Pinpoint the cell where the given text exists, returning its [x, y] midpoint coordinate. 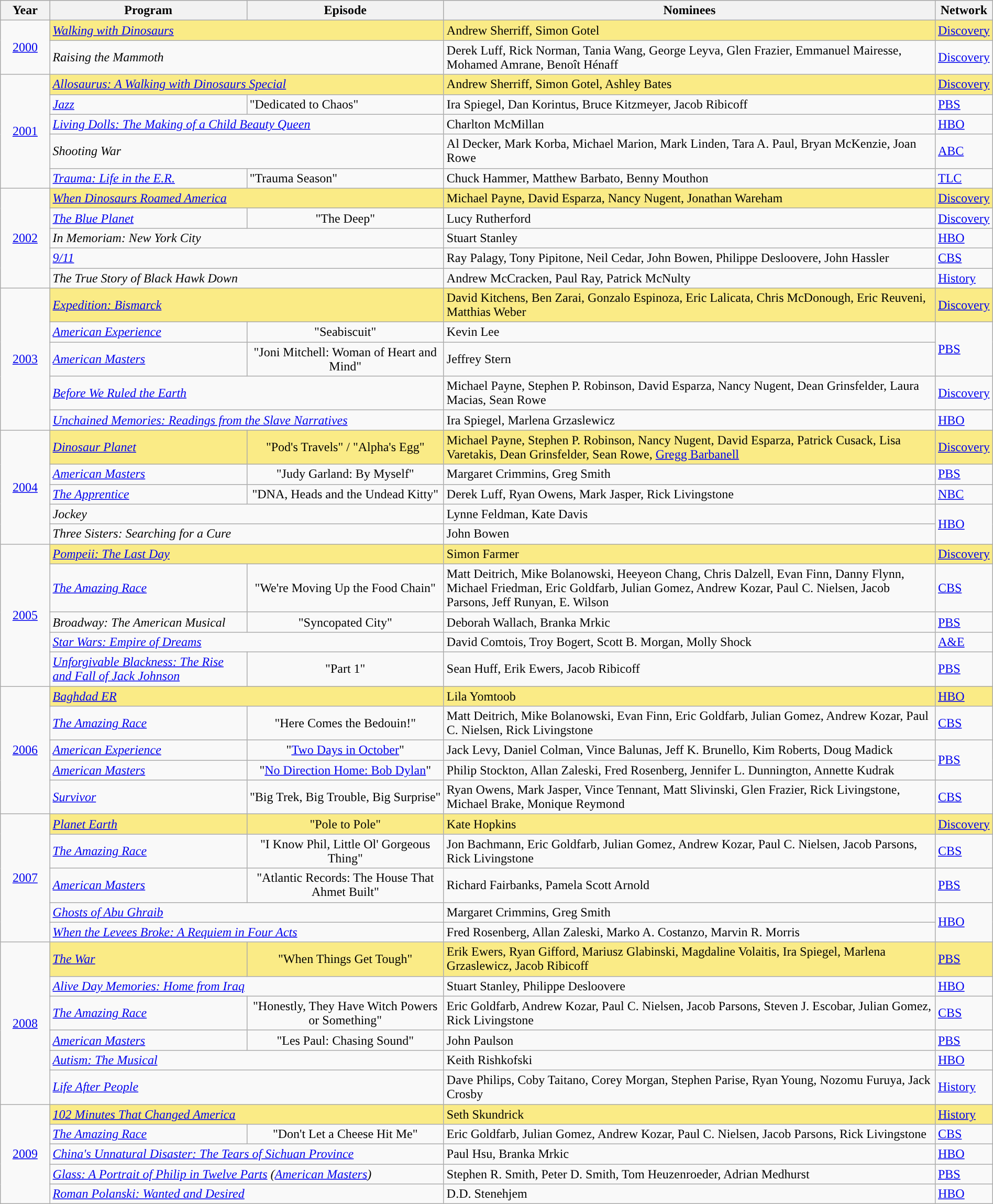
Nominees [689, 10]
Life After People [247, 1087]
Shooting War [247, 151]
Trauma: Life in the E.R. [148, 178]
Stuart Stanley, Philippe Desloovere [689, 986]
2009 [25, 1154]
"Dedicated to Chaos" [345, 104]
"Here Comes the Bedouin!" [345, 723]
"Atlantic Records: The House That Ahmet Built" [345, 885]
Derek Luff, Ryan Owens, Mark Jasper, Rick Livingstone [689, 494]
Matt Deitrich, Mike Bolanowski, Evan Finn, Eric Goldfarb, Julian Gomez, Andrew Kozar, Paul C. Nielsen, Rick Livingstone [689, 723]
Living Dolls: The Making of a Child Beauty Queen [247, 124]
The War [148, 959]
Richard Fairbanks, Pamela Scott Arnold [689, 885]
A&E [964, 642]
"Seabiscuit" [345, 332]
"Syncopated City" [345, 622]
Fred Rosenberg, Allan Zaleski, Marko A. Costanzo, Marvin R. Morris [689, 932]
Three Sisters: Searching for a Cure [247, 534]
2000 [25, 47]
Dinosaur Planet [148, 447]
Sean Huff, Erik Ewers, Jacob Ribicoff [689, 669]
Roman Polanski: Wanted and Desired [247, 1194]
"No Direction Home: Bob Dylan" [345, 770]
Program [148, 10]
Jeffrey Stern [689, 359]
Unchained Memories: Readings from the Slave Narratives [247, 420]
Kate Hopkins [689, 824]
"Two Days in October" [345, 750]
"Pod's Travels" / "Alpha's Egg" [345, 447]
Andrew Sherriff, Simon Gotel, Ashley Bates [689, 84]
Dave Philips, Coby Taitano, Corey Morgan, Stephen Parise, Ryan Young, Nozomu Furuya, Jack Crosby [689, 1087]
When Dinosaurs Roamed America [247, 198]
Simon Farmer [689, 554]
Ghosts of Abu Ghraib [247, 912]
"When Things Get Tough" [345, 959]
"We're Moving Up the Food Chain" [345, 588]
Seth Skundrick [689, 1114]
Jon Bachmann, Eric Goldfarb, Julian Gomez, Andrew Kozar, Paul C. Nielsen, Jacob Parsons, Rick Livingstone [689, 851]
China's Unnatural Disaster: The Tears of Sichuan Province [247, 1154]
Jockey [247, 514]
NBC [964, 494]
Andrew McCracken, Paul Ray, Patrick McNulty [689, 278]
David Comtois, Troy Bogert, Scott B. Morgan, Molly Shock [689, 642]
In Memoriam: New York City [247, 238]
"Judy Garland: By Myself" [345, 474]
John Bowen [689, 534]
Eric Goldfarb, Andrew Kozar, Paul C. Nielsen, Jacob Parsons, Steven J. Escobar, Julian Gomez, Rick Livingstone [689, 1013]
"Pole to Pole" [345, 824]
Keith Rishkofski [689, 1060]
Pompeii: The Last Day [247, 554]
John Paulson [689, 1040]
The Blue Planet [148, 218]
Ray Palagy, Tony Pipitone, Neil Cedar, John Bowen, Philippe Desloovere, John Hassler [689, 258]
Andrew Sherriff, Simon Gotel [689, 30]
Deborah Wallach, Branka Mrkic [689, 622]
The True Story of Black Hawk Down [247, 278]
Allosaurus: A Walking with Dinosaurs Special [247, 84]
Baghdad ER [247, 696]
"Joni Mitchell: Woman of Heart and Mind" [345, 359]
"The Deep" [345, 218]
2006 [25, 750]
Unforgivable Blackness: The Rise and Fall of Jack Johnson [148, 669]
"Honestly, They Have Witch Powers or Something" [345, 1013]
Charlton McMillan [689, 124]
2002 [25, 238]
Survivor [148, 797]
"I Know Phil, Little Ol' Gorgeous Thing" [345, 851]
Chuck Hammer, Matthew Barbato, Benny Mouthon [689, 178]
Paul Hsu, Branka Mrkic [689, 1154]
Lynne Feldman, Kate Davis [689, 514]
Michael Payne, David Esparza, Nancy Nugent, Jonathan Wareham [689, 198]
TLC [964, 178]
Before We Ruled the Earth [247, 393]
Raising the Mammoth [247, 58]
2008 [25, 1023]
D.D. Stenehjem [689, 1194]
Glass: A Portrait of Philip in Twelve Parts (American Masters) [247, 1174]
Stephen R. Smith, Peter D. Smith, Tom Heuzenroeder, Adrian Medhurst [689, 1174]
Jack Levy, Daniel Colman, Vince Balunas, Jeff K. Brunello, Kim Roberts, Doug Madick [689, 750]
Erik Ewers, Ryan Gifford, Mariusz Glabinski, Magdaline Volaitis, Ira Spiegel, Marlena Grzaslewicz, Jacob Ribicoff [689, 959]
ABC [964, 151]
Ira Spiegel, Marlena Grzaslewicz [689, 420]
Broadway: The American Musical [148, 622]
Ira Spiegel, Dan Korintus, Bruce Kitzmeyer, Jacob Ribicoff [689, 104]
Philip Stockton, Allan Zaleski, Fred Rosenberg, Jennifer L. Dunnington, Annette Kudrak [689, 770]
Kevin Lee [689, 332]
"Trauma Season" [345, 178]
Jazz [148, 104]
Eric Goldfarb, Julian Gomez, Andrew Kozar, Paul C. Nielsen, Jacob Parsons, Rick Livingstone [689, 1134]
Derek Luff, Rick Norman, Tania Wang, George Leyva, Glen Frazier, Emmanuel Mairesse, Mohamed Amrane, Benoît Hénaff [689, 58]
Episode [345, 10]
Year [25, 10]
9/11 [247, 258]
Michael Payne, Stephen P. Robinson, Nancy Nugent, David Esparza, Patrick Cusack, Lisa Varetakis, Dean Grinsfelder, Sean Rowe, Gregg Barbanell [689, 447]
Walking with Dinosaurs [247, 30]
2007 [25, 878]
2003 [25, 359]
Michael Payne, Stephen P. Robinson, David Esparza, Nancy Nugent, Dean Grinsfelder, Laura Macias, Sean Rowe [689, 393]
Star Wars: Empire of Dreams [247, 642]
Al Decker, Mark Korba, Michael Marion, Mark Linden, Tara A. Paul, Bryan McKenzie, Joan Rowe [689, 151]
Planet Earth [148, 824]
David Kitchens, Ben Zarai, Gonzalo Espinoza, Eric Lalicata, Chris McDonough, Eric Reuveni, Matthias Weber [689, 305]
Alive Day Memories: Home from Iraq [247, 986]
102 Minutes That Changed America [247, 1114]
Ryan Owens, Mark Jasper, Vince Tennant, Matt Slivinski, Glen Frazier, Rick Livingstone, Michael Brake, Monique Reymond [689, 797]
Expedition: Bismarck [247, 305]
"Don't Let a Cheese Hit Me" [345, 1134]
Stuart Stanley [689, 238]
When the Levees Broke: A Requiem in Four Acts [247, 932]
2004 [25, 487]
Lucy Rutherford [689, 218]
2005 [25, 615]
2001 [25, 131]
"Big Trek, Big Trouble, Big Surprise" [345, 797]
"DNA, Heads and the Undead Kitty" [345, 494]
The Apprentice [148, 494]
"Les Paul: Chasing Sound" [345, 1040]
Lila Yomtoob [689, 696]
"Part 1" [345, 669]
Autism: The Musical [247, 1060]
Network [964, 10]
